Capture the cell that displays the provided text and extract its [x, y] central coordinate. 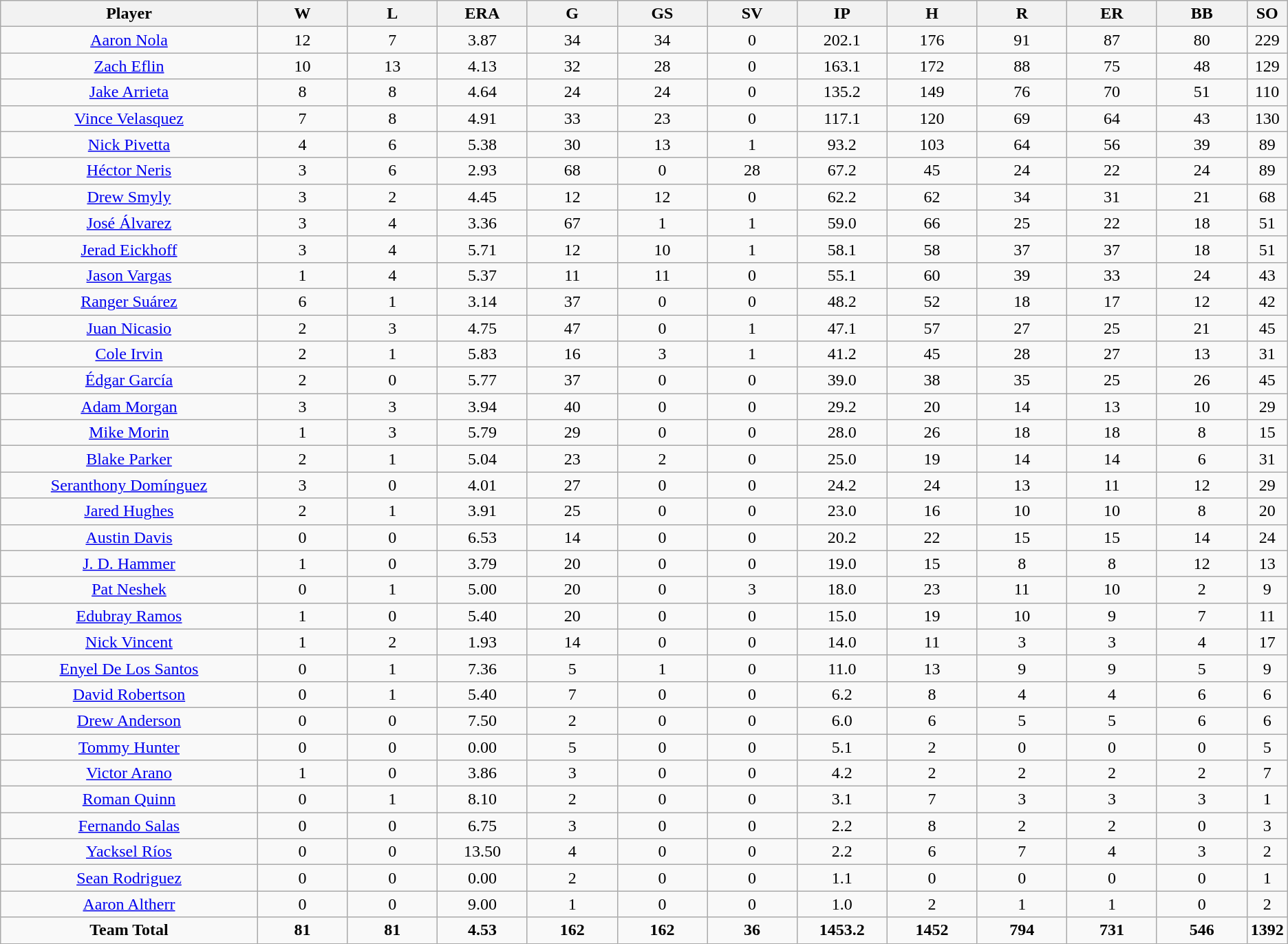
Enyel De Los Santos [129, 668]
Vince Velasquez [129, 118]
28.0 [842, 433]
3.91 [483, 511]
3.94 [483, 407]
1.93 [483, 642]
Roman Quinn [129, 800]
4.45 [483, 197]
5.38 [483, 144]
5.77 [483, 380]
Adam Morgan [129, 407]
172 [932, 66]
3.79 [483, 564]
Jerad Eickhoff [129, 249]
Jason Vargas [129, 275]
62 [932, 197]
1.1 [842, 878]
Drew Anderson [129, 720]
58.1 [842, 249]
Tommy Hunter [129, 747]
56 [1112, 144]
1453.2 [842, 930]
Nick Pivetta [129, 144]
6.0 [842, 720]
David Robertson [129, 694]
3.36 [483, 223]
4.13 [483, 66]
Player [129, 14]
149 [932, 92]
Édgar García [129, 380]
57 [932, 328]
62.2 [842, 197]
110 [1267, 92]
6.75 [483, 826]
129 [1267, 66]
59.0 [842, 223]
40 [572, 407]
93.2 [842, 144]
3.86 [483, 773]
Juan Nicasio [129, 328]
39.0 [842, 380]
Blake Parker [129, 459]
117.1 [842, 118]
Ranger Suárez [129, 301]
5.1 [842, 747]
52 [932, 301]
IP [842, 14]
48 [1201, 66]
41.2 [842, 354]
4.2 [842, 773]
6.53 [483, 537]
GS [662, 14]
69 [1022, 118]
7.50 [483, 720]
88 [1022, 66]
Sean Rodriguez [129, 878]
5.37 [483, 275]
15.0 [842, 616]
229 [1267, 40]
Drew Smyly [129, 197]
Cole Irvin [129, 354]
135.2 [842, 92]
4.01 [483, 485]
BB [1201, 14]
48.2 [842, 301]
76 [1022, 92]
55.1 [842, 275]
67.2 [842, 171]
5.79 [483, 433]
70 [1112, 92]
Zach Eflin [129, 66]
SV [753, 14]
1.0 [842, 904]
731 [1112, 930]
75 [1112, 66]
Jake Arrieta [129, 92]
13.50 [483, 852]
14.0 [842, 642]
29.2 [842, 407]
32 [572, 66]
W [303, 14]
5.83 [483, 354]
66 [932, 223]
Aaron Nola [129, 40]
3.1 [842, 800]
Jared Hughes [129, 511]
60 [932, 275]
58 [932, 249]
176 [932, 40]
42 [1267, 301]
1392 [1267, 930]
794 [1022, 930]
ERA [483, 14]
Team Total [129, 930]
202.1 [842, 40]
3.14 [483, 301]
38 [932, 380]
35 [1022, 380]
11.0 [842, 668]
23.0 [842, 511]
2.93 [483, 171]
87 [1112, 40]
18.0 [842, 590]
163.1 [842, 66]
H [932, 14]
9.00 [483, 904]
25.0 [842, 459]
47 [572, 328]
5.00 [483, 590]
8.10 [483, 800]
Austin Davis [129, 537]
91 [1022, 40]
Aaron Altherr [129, 904]
G [572, 14]
7.36 [483, 668]
3.87 [483, 40]
36 [753, 930]
Edubray Ramos [129, 616]
6.2 [842, 694]
5.71 [483, 249]
20.2 [842, 537]
4.53 [483, 930]
130 [1267, 118]
546 [1201, 930]
José Álvarez [129, 223]
Seranthony Domínguez [129, 485]
1452 [932, 930]
ER [1112, 14]
47.1 [842, 328]
Victor Arano [129, 773]
L [392, 14]
4.64 [483, 92]
30 [572, 144]
Pat Neshek [129, 590]
J. D. Hammer [129, 564]
Fernando Salas [129, 826]
R [1022, 14]
Yacksel Ríos [129, 852]
19.0 [842, 564]
80 [1201, 40]
Héctor Neris [129, 171]
Nick Vincent [129, 642]
5.04 [483, 459]
Mike Morin [129, 433]
67 [572, 223]
4.75 [483, 328]
120 [932, 118]
24.2 [842, 485]
103 [932, 144]
SO [1267, 14]
4.91 [483, 118]
